Scan for the cell matching the given text and deliver its [x, y] coordinate at center. 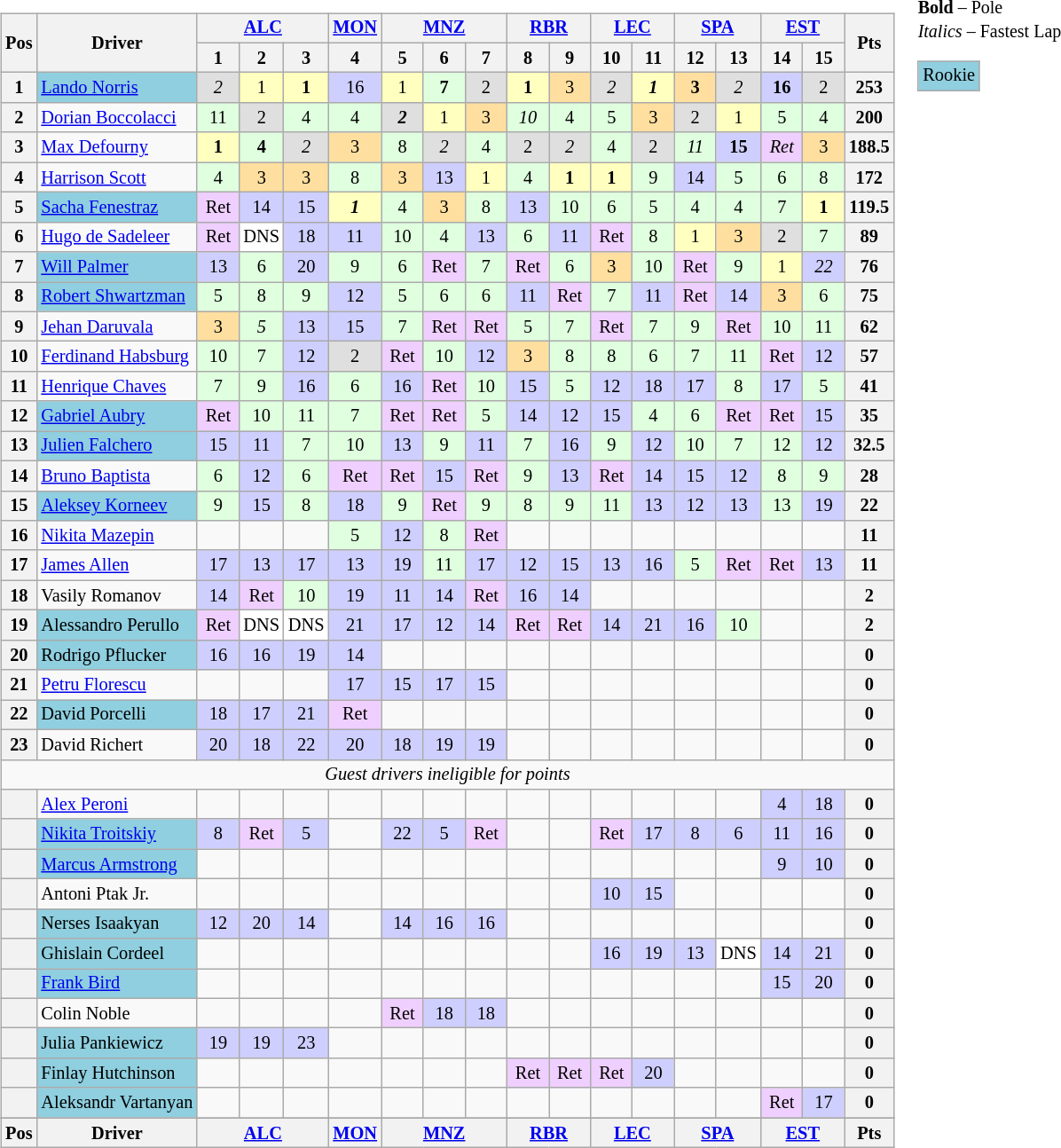
75 [869, 297]
41 [869, 387]
188.5 [869, 147]
Guest drivers ineligible for points [447, 775]
Henrique Chaves [117, 387]
David Richert [117, 744]
35 [869, 416]
Frank Bird [117, 984]
Sacha Fenestraz [117, 208]
28 [869, 476]
Will Palmer [117, 267]
James Allen [117, 565]
Hugo de Sadeleer [117, 237]
Aleksey Korneev [117, 506]
89 [869, 237]
Nikita Troitskiy [117, 834]
172 [869, 177]
Julien Falchero [117, 446]
Robert Shwartzman [117, 297]
Max Defourny [117, 147]
Harrison Scott [117, 177]
Aleksandr Vartanyan [117, 1103]
Ferdinand Habsburg [117, 357]
Colin Noble [117, 1013]
119.5 [869, 208]
Lando Norris [117, 88]
Rodrigo Pflucker [117, 655]
253 [869, 88]
Jehan Daruvala [117, 326]
Nikita Mazepin [117, 536]
Petru Florescu [117, 685]
Rookie [949, 76]
Alex Peroni [117, 805]
200 [869, 118]
Antoni Ptak Jr. [117, 894]
Dorian Boccolacci [117, 118]
Bruno Baptista [117, 476]
Finlay Hutchinson [117, 1073]
Julia Pankiewicz [117, 1043]
Alessandro Perullo [117, 625]
Marcus Armstrong [117, 864]
62 [869, 326]
Nerses Isaakyan [117, 924]
32.5 [869, 446]
David Porcelli [117, 715]
76 [869, 267]
Ghislain Cordeel [117, 954]
57 [869, 357]
Gabriel Aubry [117, 416]
Vasily Romanov [117, 595]
